Scan for the cell matching the given text and deliver its [X, Y] coordinate at center. 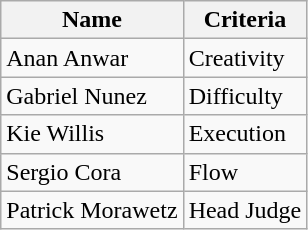
Kie Willis [92, 134]
Gabriel Nunez [92, 96]
Head Judge [245, 210]
Difficulty [245, 96]
Sergio Cora [92, 172]
Anan Anwar [92, 58]
Name [92, 20]
Patrick Morawetz [92, 210]
Flow [245, 172]
Creativity [245, 58]
Execution [245, 134]
Criteria [245, 20]
